Extract the [X, Y] coordinate from the center of the cell holding the provided text.  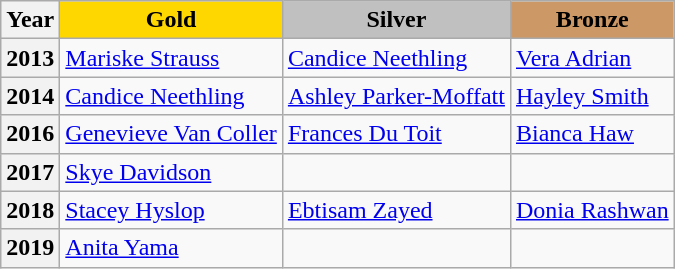
Bronze [592, 20]
2018 [30, 210]
Anita Yama [172, 248]
Silver [396, 20]
Genevieve Van Coller [172, 134]
Frances Du Toit [396, 134]
Vera Adrian [592, 58]
2019 [30, 248]
Skye Davidson [172, 172]
Hayley Smith [592, 96]
Stacey Hyslop [172, 210]
2014 [30, 96]
Gold [172, 20]
Donia Rashwan [592, 210]
2017 [30, 172]
Mariske Strauss [172, 58]
2013 [30, 58]
Ebtisam Zayed [396, 210]
Year [30, 20]
2016 [30, 134]
Ashley Parker-Moffatt [396, 96]
Bianca Haw [592, 134]
